Scan for the cell matching the given text and deliver its [x, y] coordinate at center. 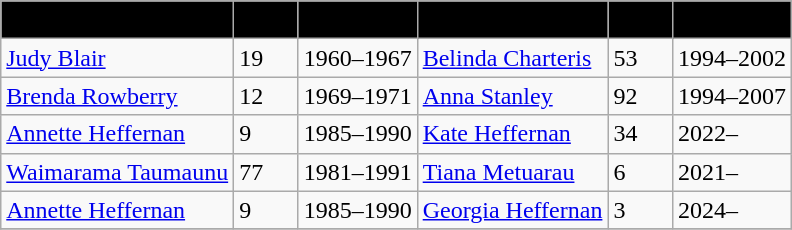
34 [640, 134]
Georgia Heffernan [512, 210]
3 [640, 210]
1994–2002 [732, 58]
Tiana Metuarau [512, 172]
53 [640, 58]
Judy Blair [118, 58]
Anna Stanley [512, 96]
12 [266, 96]
Daughter [512, 20]
2022– [732, 134]
6 [640, 172]
Belinda Charteris [512, 58]
2024– [732, 210]
1994–2007 [732, 96]
1969–1971 [358, 96]
19 [266, 58]
Brenda Rowberry [118, 96]
92 [640, 96]
Kate Heffernan [512, 134]
Mother [118, 20]
1960–1967 [358, 58]
77 [266, 172]
1981–1991 [358, 172]
2021– [732, 172]
Waimarama Taumaunu [118, 172]
